From the cell containing the given text, extract its center point as (X, Y) coordinate. 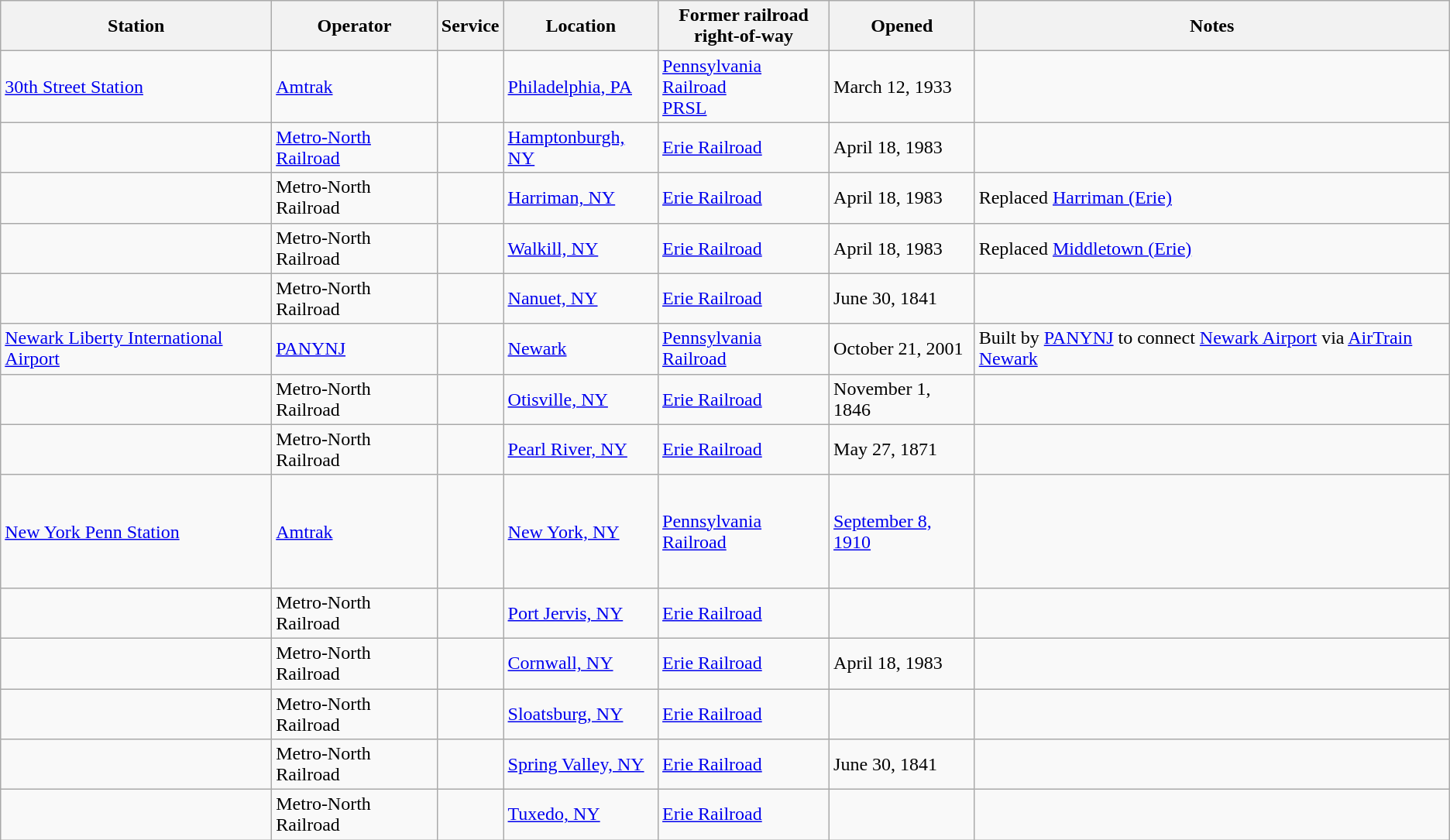
Philadelphia, PA (581, 87)
New York Penn Station (136, 531)
Harriman, NY (581, 198)
March 12, 1933 (902, 87)
Replaced Middletown (Erie) (1211, 248)
Pennsylvania RailroadPRSL (744, 87)
Spring Valley, NY (581, 765)
Nanuet, NY (581, 299)
May 27, 1871 (902, 449)
Newark Liberty International Airport (136, 348)
Pearl River, NY (581, 449)
Service (470, 26)
Built by PANYNJ to connect Newark Airport via AirTrain Newark (1211, 348)
Hamptonburgh, NY (581, 147)
New York, NY (581, 531)
November 1, 1846 (902, 399)
Operator (355, 26)
Newark (581, 348)
Notes (1211, 26)
Walkill, NY (581, 248)
Former railroadright-of-way (744, 26)
October 21, 2001 (902, 348)
Port Jervis, NY (581, 613)
PANYNJ (355, 348)
Otisville, NY (581, 399)
30th Street Station (136, 87)
Sloatsburg, NY (581, 714)
September 8, 1910 (902, 531)
Tuxedo, NY (581, 814)
Location (581, 26)
Cornwall, NY (581, 663)
Replaced Harriman (Erie) (1211, 198)
Station (136, 26)
Opened (902, 26)
